From the cell containing the given text, extract its center point as [X, Y] coordinate. 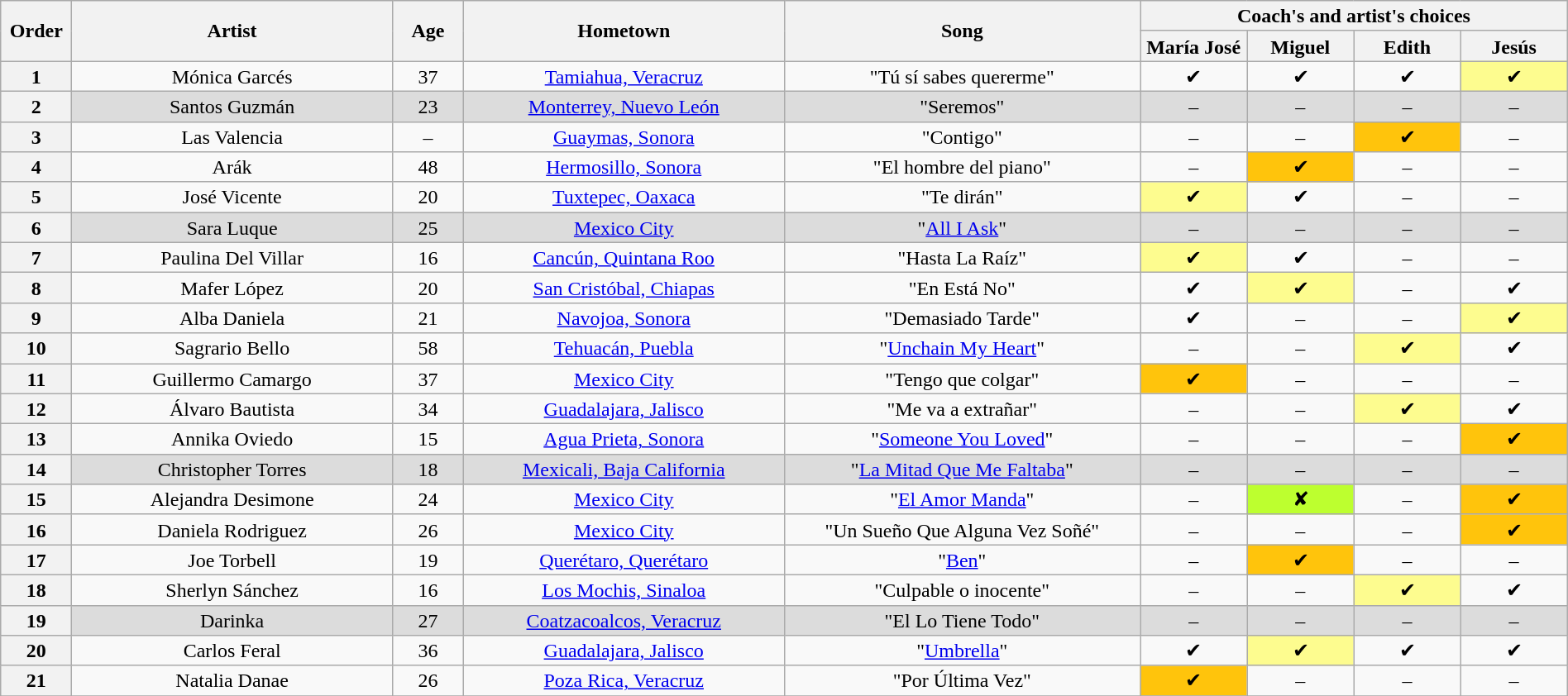
Las Valencia [232, 137]
"Seremos" [963, 106]
Agua Prieta, Sonora [624, 440]
Hometown [624, 31]
34 [428, 408]
12 [36, 408]
Alba Daniela [232, 317]
"Tú sí sabes quererme" [963, 76]
Guillermo Camargo [232, 379]
Age [428, 31]
Edith [1408, 46]
Coach's and artist's choices [1355, 17]
Santos Guzmán [232, 106]
Hermosillo, Sonora [624, 167]
Natalia Danae [232, 681]
Joe Torbell [232, 560]
25 [428, 228]
7 [36, 258]
Mónica Garcés [232, 76]
Paulina Del Villar [232, 258]
Navojoa, Sonora [624, 317]
"Ben" [963, 560]
"El hombre del piano" [963, 167]
Mafer López [232, 288]
"El Lo Tiene Todo" [963, 620]
Alejandra Desimone [232, 499]
"Someone You Loved" [963, 440]
"Hasta La Raíz" [963, 258]
"Me va a extrañar" [963, 408]
27 [428, 620]
"Por Última Vez" [963, 681]
Darinka [232, 620]
Carlos Feral [232, 651]
"Tengo que colgar" [963, 379]
Álvaro Bautista [232, 408]
Coatzacoalcos, Veracruz [624, 620]
Christopher Torres [232, 470]
Song [963, 31]
Miguel [1300, 46]
Monterrey, Nuevo León [624, 106]
8 [36, 288]
4 [36, 167]
Arák [232, 167]
10 [36, 349]
✘ [1300, 499]
Tamiahua, Veracruz [624, 76]
"All I Ask" [963, 228]
Querétaro, Querétaro [624, 560]
36 [428, 651]
Annika Oviedo [232, 440]
17 [36, 560]
23 [428, 106]
Sherlyn Sánchez [232, 590]
2 [36, 106]
San Cristóbal, Chiapas [624, 288]
Tehuacán, Puebla [624, 349]
"La Mitad Que Me Faltaba" [963, 470]
3 [36, 137]
5 [36, 197]
Mexicali, Baja California [624, 470]
Sagrario Bello [232, 349]
"Unchain My Heart" [963, 349]
6 [36, 228]
José Vicente [232, 197]
48 [428, 167]
Artist [232, 31]
Cancún, Quintana Roo [624, 258]
Jesús [1513, 46]
María José [1194, 46]
Order [36, 31]
24 [428, 499]
"Umbrella" [963, 651]
Daniela Rodriguez [232, 529]
"Demasiado Tarde" [963, 317]
9 [36, 317]
Poza Rica, Veracruz [624, 681]
13 [36, 440]
"El Amor Manda" [963, 499]
"En Está No" [963, 288]
"Culpable o inocente" [963, 590]
"Un Sueño Que Alguna Vez Soñé" [963, 529]
Tuxtepec, Oaxaca [624, 197]
"Te dirán" [963, 197]
1 [36, 76]
"Contigo" [963, 137]
58 [428, 349]
11 [36, 379]
Los Mochis, Sinaloa [624, 590]
Guaymas, Sonora [624, 137]
Sara Luque [232, 228]
14 [36, 470]
